Output the (x, y) coordinate of the center of the cell containing the given text.  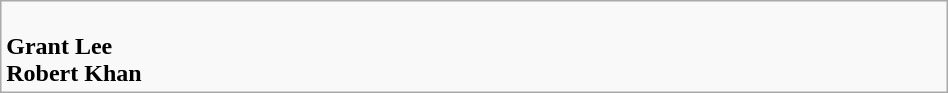
Grant LeeRobert Khan (474, 47)
